Locate the cell with the specified text and output its (X, Y) center coordinate. 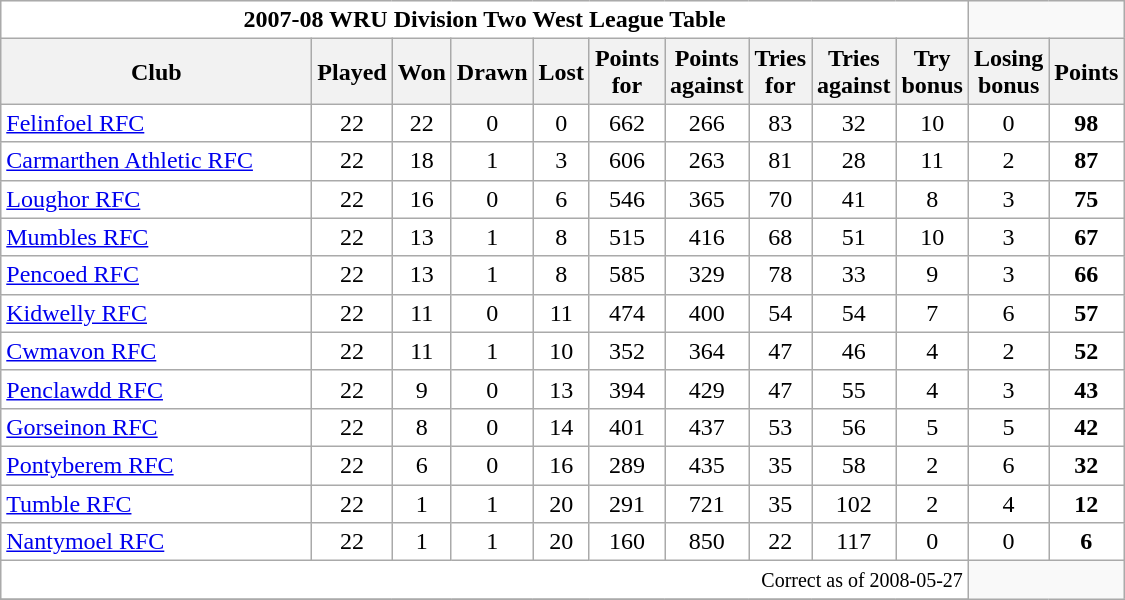
7 (932, 313)
58 (854, 465)
57 (1086, 313)
Pontyberem RFC (156, 465)
75 (1086, 199)
98 (1086, 123)
Club (156, 72)
117 (854, 542)
Played (352, 72)
12 (1086, 503)
474 (626, 313)
Pencoed RFC (156, 275)
53 (780, 427)
429 (706, 389)
67 (1086, 237)
87 (1086, 161)
78 (780, 275)
81 (780, 161)
850 (706, 542)
Nantymoel RFC (156, 542)
662 (626, 123)
Kidwelly RFC (156, 313)
266 (706, 123)
364 (706, 351)
Penclawdd RFC (156, 389)
55 (854, 389)
56 (854, 427)
289 (626, 465)
721 (706, 503)
41 (854, 199)
2007-08 WRU Division Two West League Table (485, 20)
437 (706, 427)
83 (780, 123)
33 (854, 275)
Losing bonus (1008, 72)
606 (626, 161)
515 (626, 237)
365 (706, 199)
Points against (706, 72)
102 (854, 503)
Drawn (492, 72)
401 (626, 427)
43 (1086, 389)
46 (854, 351)
585 (626, 275)
42 (1086, 427)
546 (626, 199)
Lost (561, 72)
Try bonus (932, 72)
Cwmavon RFC (156, 351)
66 (1086, 275)
70 (780, 199)
416 (706, 237)
14 (561, 427)
Correct as of 2008-05-27 (485, 580)
18 (422, 161)
Carmarthen Athletic RFC (156, 161)
Mumbles RFC (156, 237)
291 (626, 503)
435 (706, 465)
Tries against (854, 72)
160 (626, 542)
68 (780, 237)
51 (854, 237)
400 (706, 313)
Gorseinon RFC (156, 427)
Tries for (780, 72)
Points (1086, 72)
263 (706, 161)
329 (706, 275)
Won (422, 72)
Points for (626, 72)
Felinfoel RFC (156, 123)
352 (626, 351)
28 (854, 161)
394 (626, 389)
Tumble RFC (156, 503)
Loughor RFC (156, 199)
52 (1086, 351)
